Provide the (x, y) coordinate of the cell's center where the given text is located.  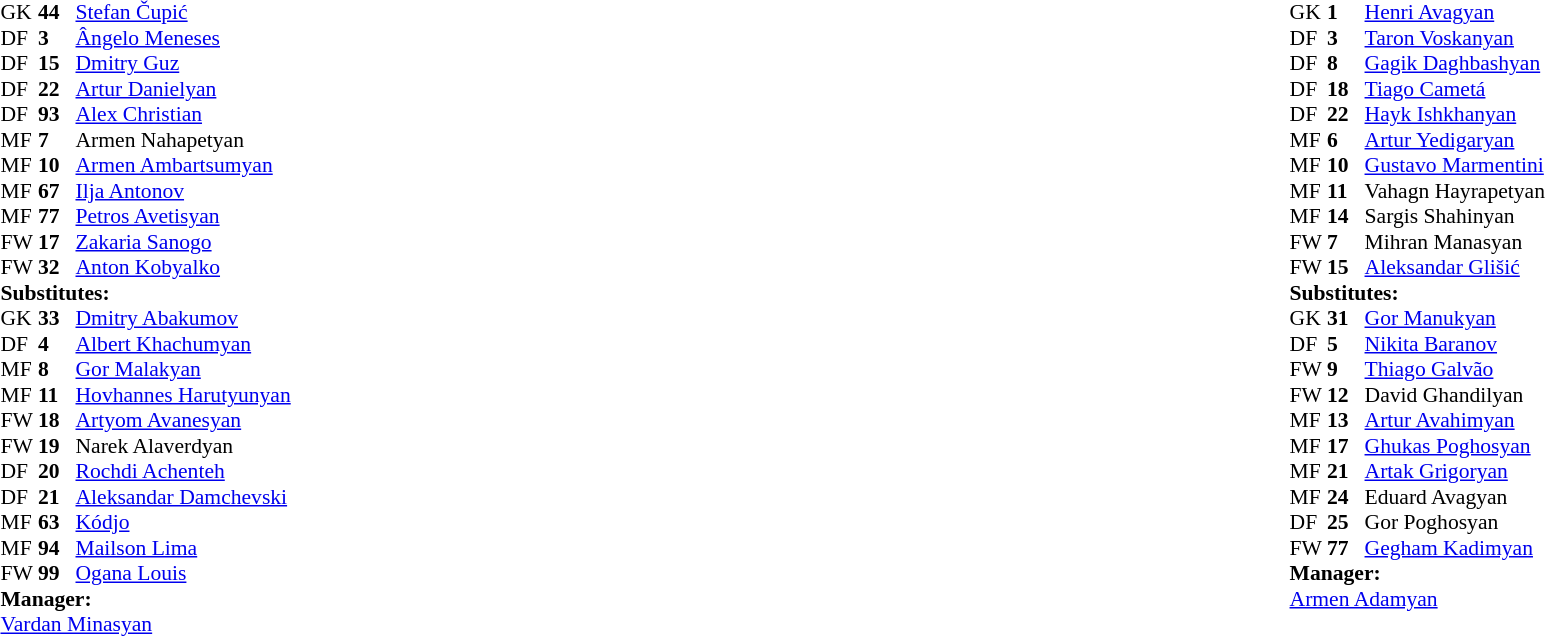
Vahagn Hayrapetyan (1455, 191)
Dmitry Abakumov (184, 319)
Ghukas Poghosyan (1455, 446)
93 (57, 115)
25 (1346, 523)
Anton Kobyalko (184, 267)
Mailson Lima (184, 548)
Narek Alaverdyan (184, 446)
David Ghandilyan (1455, 395)
44 (57, 13)
Hovhannes Harutyunyan (184, 395)
Dmitry Guz (184, 63)
63 (57, 523)
94 (57, 548)
Aleksandar Glišić (1455, 267)
Alex Christian (184, 115)
Ilja Antonov (184, 191)
24 (1346, 497)
14 (1346, 217)
Armen Nahapetyan (184, 140)
Thiago Galvão (1455, 369)
12 (1346, 395)
13 (1346, 421)
Armen Adamyan (1418, 599)
Stefan Čupić (184, 13)
Artyom Avanesyan (184, 421)
Taron Voskanyan (1455, 38)
Ogana Louis (184, 573)
Gegham Kadimyan (1455, 548)
20 (57, 471)
Aleksandar Damchevski (184, 497)
Artur Avahimyan (1455, 421)
Albert Khachumyan (184, 344)
Gor Poghosyan (1455, 523)
Sargis Shahinyan (1455, 217)
19 (57, 446)
99 (57, 573)
Artak Grigoryan (1455, 471)
Eduard Avagyan (1455, 497)
Gustavo Marmentini (1455, 165)
Armen Ambartsumyan (184, 165)
Artur Danielyan (184, 89)
5 (1346, 344)
Mihran Manasyan (1455, 242)
33 (57, 319)
Gagik Daghbashyan (1455, 63)
Zakaria Sanogo (184, 242)
6 (1346, 140)
Rochdi Achenteh (184, 471)
Nikita Baranov (1455, 344)
Kódjo (184, 523)
4 (57, 344)
Gor Manukyan (1455, 319)
1 (1346, 13)
Artur Yedigaryan (1455, 140)
Petros Avetisyan (184, 217)
67 (57, 191)
32 (57, 267)
Henri Avagyan (1455, 13)
Gor Malakyan (184, 369)
31 (1346, 319)
Hayk Ishkhanyan (1455, 115)
9 (1346, 369)
Ângelo Meneses (184, 38)
Tiago Cametá (1455, 89)
